Return the [x, y] coordinate for the center point of the cell that contains the specified text.  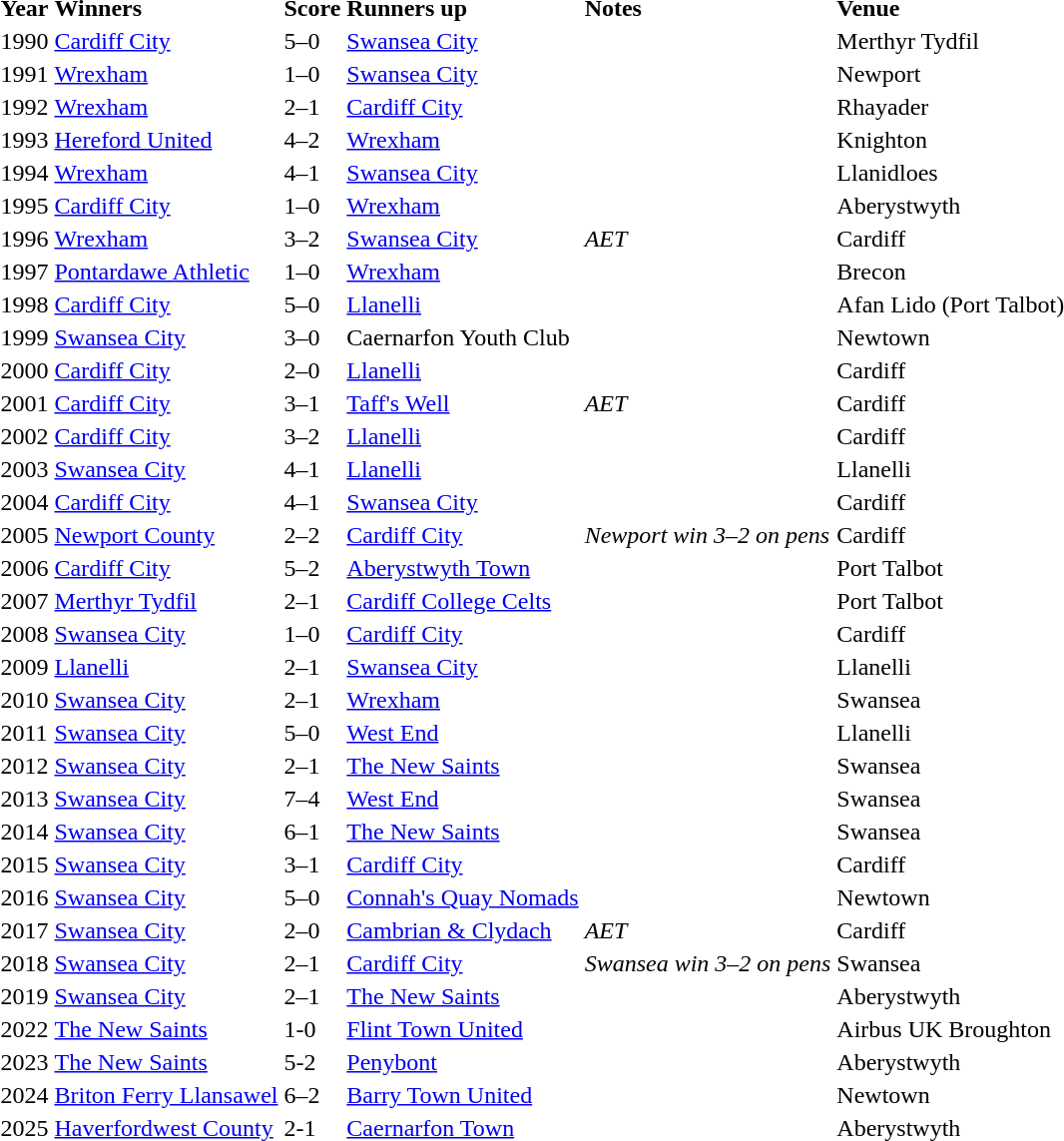
5–2 [312, 568]
Caernarfon Youth Club [463, 337]
3–0 [312, 337]
Flint Town United [463, 1029]
Connah's Quay Nomads [463, 897]
Hereford United [166, 140]
6–2 [312, 1095]
1-0 [312, 1029]
Barry Town United [463, 1095]
Aberystwyth Town [463, 568]
Penybont [463, 1062]
Cardiff College Celts [463, 601]
Swansea win 3–2 on pens [708, 963]
6–1 [312, 832]
2–2 [312, 535]
Taff's Well [463, 403]
7–4 [312, 799]
4–2 [312, 140]
5-2 [312, 1062]
Pontardawe Athletic [166, 272]
Newport County [166, 535]
Newport win 3–2 on pens [708, 535]
Merthyr Tydfil [166, 601]
Cambrian & Clydach [463, 930]
Briton Ferry Llansawel [166, 1095]
